Search for the cell housing the specified text and yield its (X, Y) center coordinate. 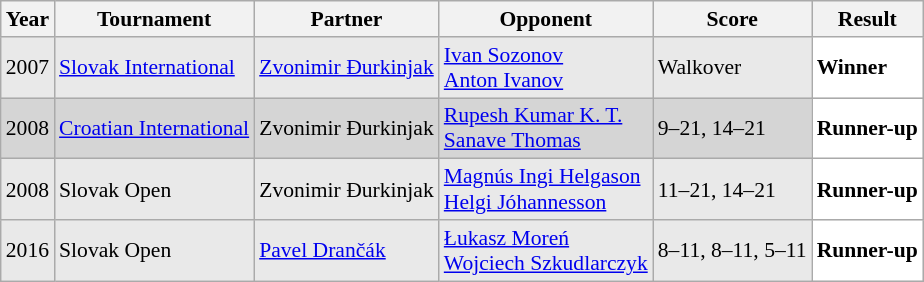
2016 (28, 250)
Rupesh Kumar K. T. Sanave Thomas (546, 128)
Pavel Drančák (346, 250)
Result (868, 19)
Ivan Sozonov Anton Ivanov (546, 68)
Slovak International (154, 68)
Opponent (546, 19)
Walkover (732, 68)
Partner (346, 19)
11–21, 14–21 (732, 190)
9–21, 14–21 (732, 128)
Łukasz Moreń Wojciech Szkudlarczyk (546, 250)
Magnús Ingi Helgason Helgi Jóhannesson (546, 190)
2007 (28, 68)
Croatian International (154, 128)
Score (732, 19)
Tournament (154, 19)
Winner (868, 68)
8–11, 8–11, 5–11 (732, 250)
Year (28, 19)
